Pinpoint the cell where the given text exists, returning its [x, y] midpoint coordinate. 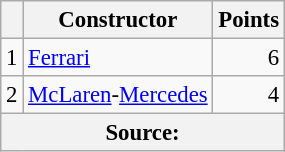
4 [248, 95]
1 [12, 58]
2 [12, 95]
Source: [143, 133]
Points [248, 20]
Constructor [118, 20]
McLaren-Mercedes [118, 95]
Ferrari [118, 58]
6 [248, 58]
